Search for the cell housing the specified text and yield its (x, y) center coordinate. 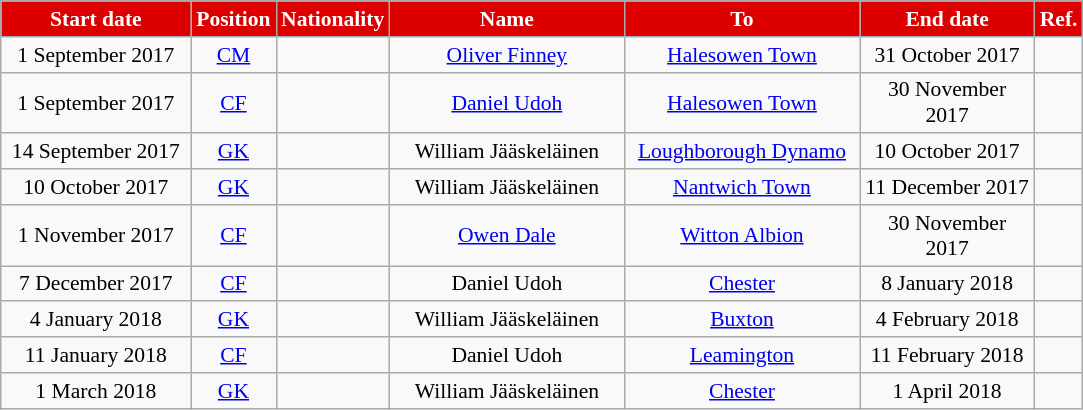
Oliver Finney (506, 55)
Owen Dale (506, 236)
4 February 2018 (948, 320)
1 November 2017 (96, 236)
11 February 2018 (948, 355)
1 March 2018 (96, 391)
Loughborough Dynamo (742, 152)
Ref. (1059, 19)
4 January 2018 (96, 320)
Leamington (742, 355)
Name (506, 19)
11 January 2018 (96, 355)
CM (234, 55)
31 October 2017 (948, 55)
1 April 2018 (948, 391)
Position (234, 19)
End date (948, 19)
7 December 2017 (96, 284)
8 January 2018 (948, 284)
Buxton (742, 320)
Witton Albion (742, 236)
11 December 2017 (948, 187)
Start date (96, 19)
To (742, 19)
Nantwich Town (742, 187)
14 September 2017 (96, 152)
Nationality (332, 19)
